Output the [x, y] coordinate of the center of the cell containing the given text.  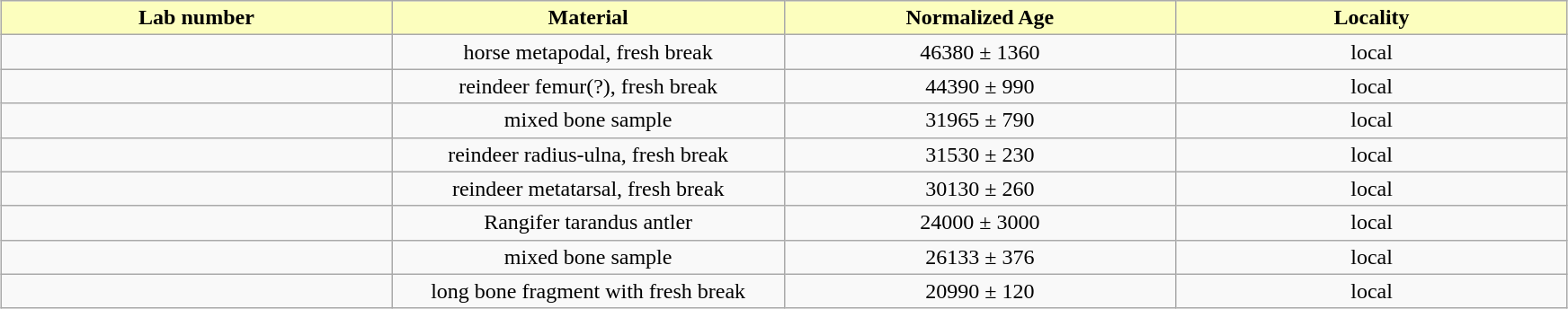
30130 ± 260 [980, 189]
reindeer radius-ulna, fresh break [588, 154]
24000 ± 3000 [980, 223]
20990 ± 120 [980, 291]
horse metapodal, fresh break [588, 52]
46380 ± 1360 [980, 52]
Normalized Age [980, 18]
long bone fragment with fresh break [588, 291]
reindeer metatarsal, fresh break [588, 189]
Lab number [197, 18]
Locality [1372, 18]
31965 ± 790 [980, 120]
26133 ± 376 [980, 257]
44390 ± 990 [980, 86]
reindeer femur(?), fresh break [588, 86]
Rangifer tarandus antler [588, 223]
31530 ± 230 [980, 154]
Material [588, 18]
